Capture the cell that displays the provided text and extract its (X, Y) central coordinate. 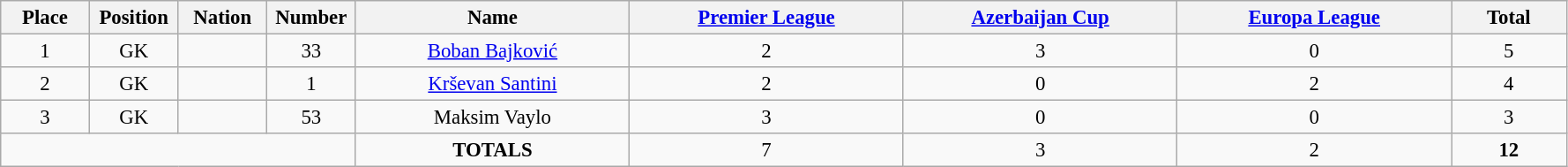
53 (312, 118)
5 (1510, 51)
Nation (222, 18)
TOTALS (492, 150)
Place (46, 18)
Azerbaijan Cup (1041, 18)
Total (1510, 18)
4 (1510, 84)
12 (1510, 150)
Boban Bajković (492, 51)
Number (312, 18)
Europa League (1314, 18)
Maksim Vaylo (492, 118)
7 (767, 150)
Position (134, 18)
33 (312, 51)
Krševan Santini (492, 84)
Name (492, 18)
Premier League (767, 18)
